Find where the given text appears and provide that cell's center as (X, Y) coordinate. 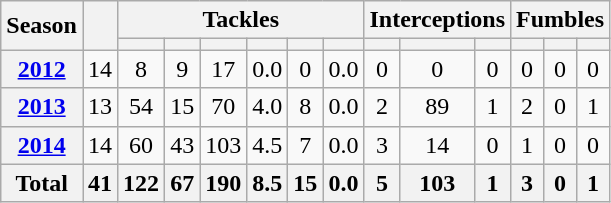
4.0 (268, 107)
2014 (42, 145)
Interceptions (438, 20)
Fumbles (560, 20)
67 (182, 183)
60 (142, 145)
70 (224, 107)
9 (182, 69)
5 (382, 183)
43 (182, 145)
Total (42, 183)
2012 (42, 69)
4.5 (268, 145)
122 (142, 183)
54 (142, 107)
17 (224, 69)
8.5 (268, 183)
190 (224, 183)
Season (42, 26)
13 (100, 107)
89 (437, 107)
2013 (42, 107)
41 (100, 183)
Tackles (241, 20)
7 (306, 145)
